Search for the cell housing the specified text and yield its [x, y] center coordinate. 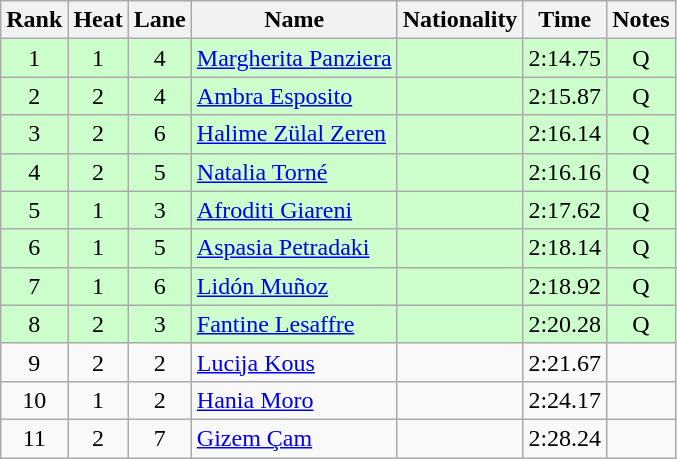
Lane [160, 20]
Margherita Panziera [294, 58]
10 [34, 400]
8 [34, 324]
Aspasia Petradaki [294, 248]
Notes [641, 20]
Heat [98, 20]
2:18.14 [565, 248]
2:20.28 [565, 324]
Ambra Esposito [294, 96]
2:16.16 [565, 172]
2:16.14 [565, 134]
Time [565, 20]
Natalia Torné [294, 172]
Afroditi Giareni [294, 210]
2:24.17 [565, 400]
2:21.67 [565, 362]
2:17.62 [565, 210]
2:18.92 [565, 286]
Gizem Çam [294, 438]
2:15.87 [565, 96]
Lucija Kous [294, 362]
2:14.75 [565, 58]
Lidón Muñoz [294, 286]
Hania Moro [294, 400]
9 [34, 362]
11 [34, 438]
Nationality [460, 20]
Halime Zülal Zeren [294, 134]
Name [294, 20]
2:28.24 [565, 438]
Fantine Lesaffre [294, 324]
Rank [34, 20]
